Provide the [x, y] coordinate of the cell's center where the given text is located.  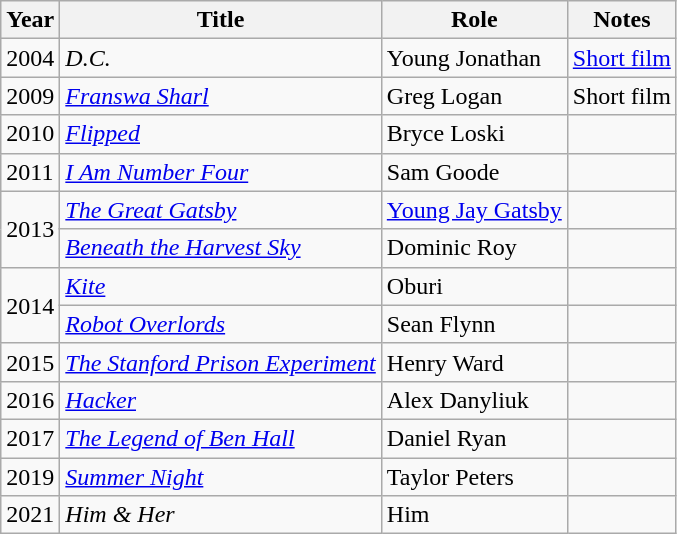
2017 [30, 438]
Young Jonathan [474, 58]
2016 [30, 400]
Franswa Sharl [220, 96]
Young Jay Gatsby [474, 210]
Flipped [220, 134]
2009 [30, 96]
Greg Logan [474, 96]
The Stanford Prison Experiment [220, 362]
Role [474, 20]
2014 [30, 305]
2013 [30, 229]
Summer Night [220, 477]
Kite [220, 286]
The Great Gatsby [220, 210]
Robot Overlords [220, 324]
2021 [30, 515]
Notes [622, 20]
2019 [30, 477]
Taylor Peters [474, 477]
Alex Danyliuk [474, 400]
Year [30, 20]
Hacker [220, 400]
Beneath the Harvest Sky [220, 248]
2015 [30, 362]
Daniel Ryan [474, 438]
Title [220, 20]
I Am Number Four [220, 172]
Oburi [474, 286]
2011 [30, 172]
D.C. [220, 58]
Sean Flynn [474, 324]
Dominic Roy [474, 248]
The Legend of Ben Hall [220, 438]
2004 [30, 58]
Him [474, 515]
Bryce Loski [474, 134]
Henry Ward [474, 362]
2010 [30, 134]
Sam Goode [474, 172]
Him & Her [220, 515]
